Return [x, y] of the center of cell containing provided text 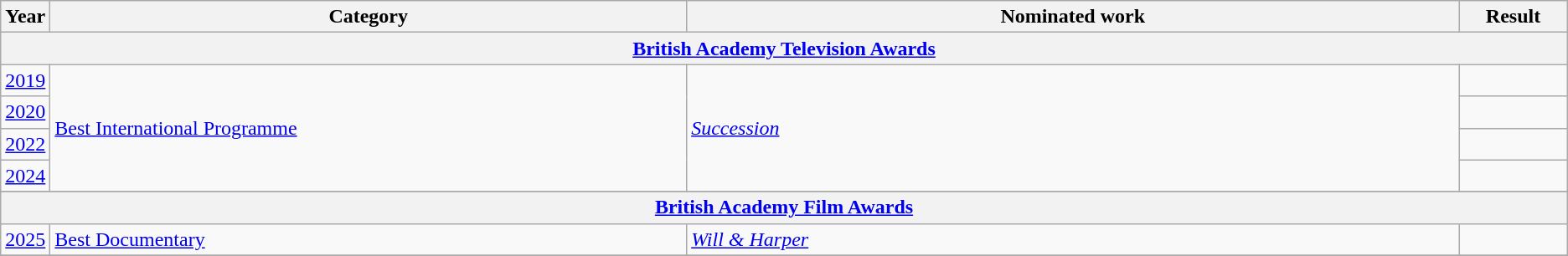
Nominated work [1073, 17]
Best Documentary [369, 239]
2025 [25, 239]
Category [369, 17]
British Academy Television Awards [784, 49]
Best International Programme [369, 128]
2024 [25, 176]
Will & Harper [1073, 239]
2020 [25, 112]
British Academy Film Awards [784, 207]
Result [1513, 17]
Succession [1073, 128]
2019 [25, 80]
2022 [25, 144]
Year [25, 17]
